From the cell containing the given text, extract its center point as (X, Y) coordinate. 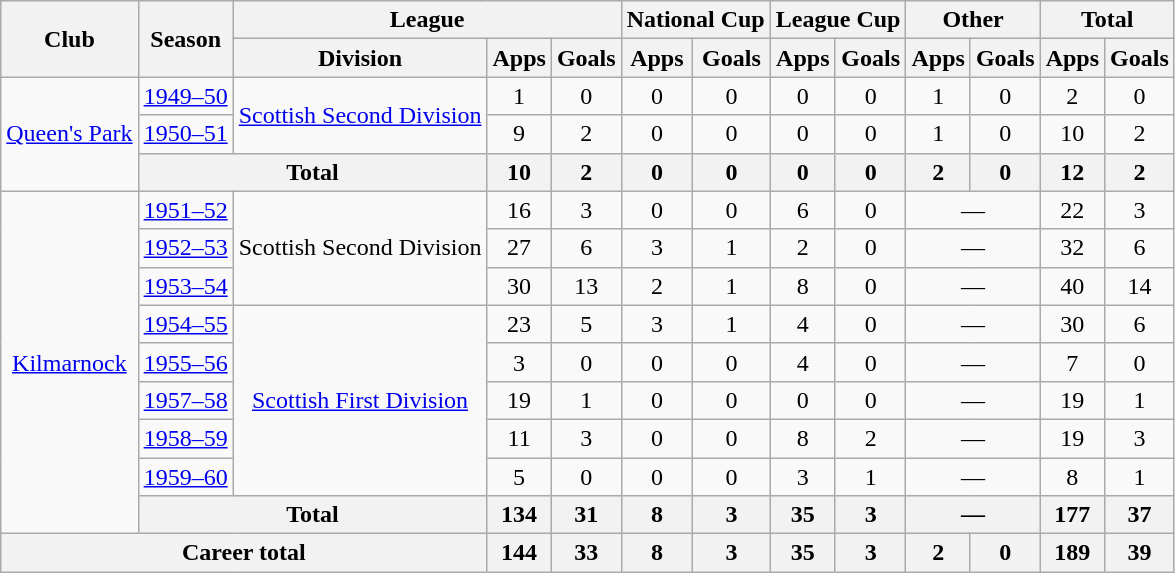
National Cup (696, 20)
League (427, 20)
Other (973, 20)
40 (1072, 286)
Career total (244, 553)
9 (519, 134)
1958–59 (186, 438)
33 (586, 553)
12 (1072, 172)
1955–56 (186, 362)
144 (519, 553)
1949–50 (186, 96)
177 (1072, 515)
27 (519, 248)
37 (1140, 515)
31 (586, 515)
Division (360, 58)
1957–58 (186, 400)
1951–52 (186, 210)
Club (70, 39)
League Cup (838, 20)
16 (519, 210)
1952–53 (186, 248)
1959–60 (186, 477)
23 (519, 324)
22 (1072, 210)
Season (186, 39)
134 (519, 515)
1953–54 (186, 286)
Scottish First Division (360, 400)
1950–51 (186, 134)
11 (519, 438)
13 (586, 286)
14 (1140, 286)
Kilmarnock (70, 362)
Queen's Park (70, 134)
7 (1072, 362)
1954–55 (186, 324)
189 (1072, 553)
32 (1072, 248)
39 (1140, 553)
